Capture the cell that displays the provided text and extract its (x, y) central coordinate. 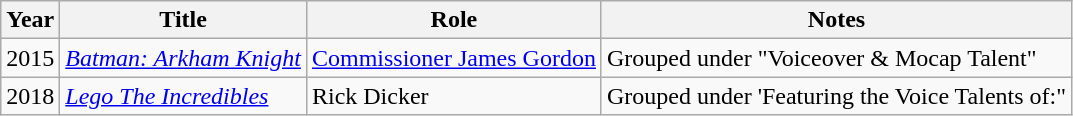
Batman: Arkham Knight (184, 58)
2018 (30, 96)
Title (184, 20)
Commissioner James Gordon (454, 58)
Grouped under "Voiceover & Mocap Talent" (836, 58)
Notes (836, 20)
Rick Dicker (454, 96)
Lego The Incredibles (184, 96)
Role (454, 20)
Grouped under 'Featuring the Voice Talents of:" (836, 96)
Year (30, 20)
2015 (30, 58)
